Output the [x, y] coordinate of the center of the cell containing the given text.  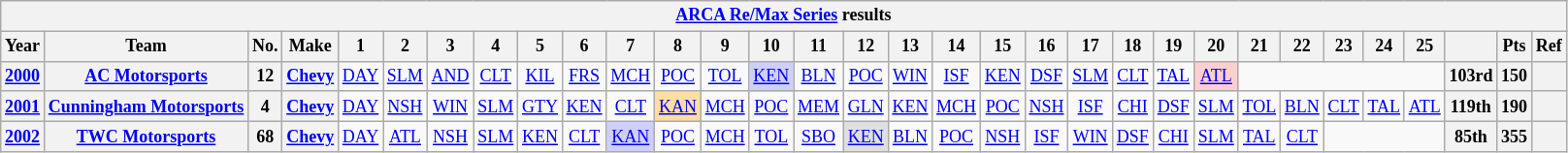
Pts [1515, 46]
Make [310, 46]
FRS [584, 76]
24 [1384, 46]
Team [146, 46]
103rd [1471, 76]
190 [1515, 107]
AC Motorsports [146, 76]
15 [1002, 46]
150 [1515, 76]
68 [266, 136]
6 [584, 46]
2000 [23, 76]
GLN [866, 107]
2002 [23, 136]
2001 [23, 107]
3 [450, 46]
TWC Motorsports [146, 136]
21 [1259, 46]
25 [1424, 46]
10 [771, 46]
Cunningham Motorsports [146, 107]
KIL [540, 76]
Ref [1549, 46]
MEM [819, 107]
16 [1046, 46]
119th [1471, 107]
5 [540, 46]
SBO [819, 136]
AND [450, 76]
23 [1343, 46]
Year [23, 46]
14 [957, 46]
22 [1302, 46]
11 [819, 46]
18 [1132, 46]
2 [406, 46]
20 [1216, 46]
1 [360, 46]
8 [678, 46]
355 [1515, 136]
No. [266, 46]
85th [1471, 136]
ARCA Re/Max Series results [784, 15]
19 [1173, 46]
17 [1091, 46]
9 [725, 46]
GTY [540, 107]
7 [631, 46]
13 [910, 46]
